Locate the cell with the specified text and output its (X, Y) center coordinate. 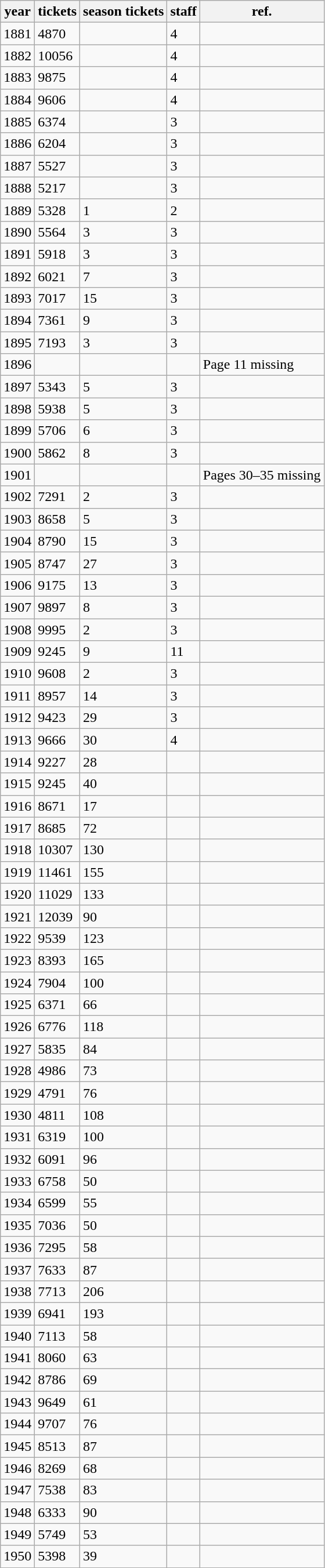
1882 (17, 56)
10307 (57, 850)
66 (124, 1005)
6371 (57, 1005)
84 (124, 1049)
5749 (57, 1534)
155 (124, 872)
53 (124, 1534)
9539 (57, 938)
1931 (17, 1137)
61 (124, 1402)
5217 (57, 188)
9875 (57, 78)
6776 (57, 1027)
1948 (17, 1512)
1928 (17, 1071)
1903 (17, 519)
68 (124, 1468)
6091 (57, 1159)
1912 (17, 718)
8747 (57, 563)
4791 (57, 1093)
1925 (17, 1005)
1927 (17, 1049)
5835 (57, 1049)
1935 (17, 1225)
1893 (17, 299)
1924 (17, 983)
1949 (17, 1534)
8269 (57, 1468)
Pages 30–35 missing (262, 475)
4811 (57, 1115)
1947 (17, 1490)
1881 (17, 34)
5938 (57, 409)
7904 (57, 983)
1883 (17, 78)
8671 (57, 806)
1920 (17, 894)
9649 (57, 1402)
6374 (57, 122)
8513 (57, 1446)
1894 (17, 321)
1895 (17, 343)
1911 (17, 696)
165 (124, 960)
5918 (57, 254)
1905 (17, 563)
6599 (57, 1203)
1902 (17, 497)
8393 (57, 960)
118 (124, 1027)
1915 (17, 784)
193 (124, 1313)
206 (124, 1291)
40 (124, 784)
130 (124, 850)
6204 (57, 144)
1936 (17, 1247)
9175 (57, 585)
4986 (57, 1071)
7361 (57, 321)
7295 (57, 1247)
1910 (17, 674)
1919 (17, 872)
1946 (17, 1468)
9423 (57, 718)
tickets (57, 12)
1886 (17, 144)
4870 (57, 34)
1907 (17, 607)
1929 (17, 1093)
8786 (57, 1380)
9606 (57, 100)
69 (124, 1380)
1932 (17, 1159)
5564 (57, 232)
7538 (57, 1490)
55 (124, 1203)
17 (124, 806)
ref. (262, 12)
7036 (57, 1225)
11 (183, 652)
1899 (17, 431)
1897 (17, 387)
72 (124, 828)
8060 (57, 1358)
108 (124, 1115)
9897 (57, 607)
39 (124, 1556)
5862 (57, 453)
1917 (17, 828)
8790 (57, 541)
1909 (17, 652)
1916 (17, 806)
1941 (17, 1358)
1926 (17, 1027)
1891 (17, 254)
11029 (57, 894)
7113 (57, 1335)
1904 (17, 541)
7 (124, 277)
1890 (17, 232)
1940 (17, 1335)
1939 (17, 1313)
1918 (17, 850)
9666 (57, 740)
staff (183, 12)
1933 (17, 1181)
1913 (17, 740)
1896 (17, 365)
5398 (57, 1556)
1884 (17, 100)
6 (124, 431)
1887 (17, 166)
27 (124, 563)
1950 (17, 1556)
12039 (57, 916)
1889 (17, 210)
7193 (57, 343)
1888 (17, 188)
30 (124, 740)
133 (124, 894)
6333 (57, 1512)
1908 (17, 629)
63 (124, 1358)
123 (124, 938)
13 (124, 585)
9707 (57, 1424)
28 (124, 762)
1906 (17, 585)
1944 (17, 1424)
1930 (17, 1115)
96 (124, 1159)
1900 (17, 453)
29 (124, 718)
9227 (57, 762)
8685 (57, 828)
1942 (17, 1380)
1 (124, 210)
6319 (57, 1137)
7633 (57, 1269)
6021 (57, 277)
8658 (57, 519)
1943 (17, 1402)
8957 (57, 696)
season tickets (124, 12)
7713 (57, 1291)
6941 (57, 1313)
73 (124, 1071)
7291 (57, 497)
9995 (57, 629)
5343 (57, 387)
6758 (57, 1181)
Page 11 missing (262, 365)
1922 (17, 938)
11461 (57, 872)
83 (124, 1490)
5527 (57, 166)
1934 (17, 1203)
5328 (57, 210)
year (17, 12)
10056 (57, 56)
1921 (17, 916)
1898 (17, 409)
1937 (17, 1269)
1892 (17, 277)
7017 (57, 299)
1923 (17, 960)
1901 (17, 475)
14 (124, 696)
5706 (57, 431)
1914 (17, 762)
1945 (17, 1446)
1938 (17, 1291)
1885 (17, 122)
9608 (57, 674)
